Output the [X, Y] coordinate of the center of the cell containing the given text.  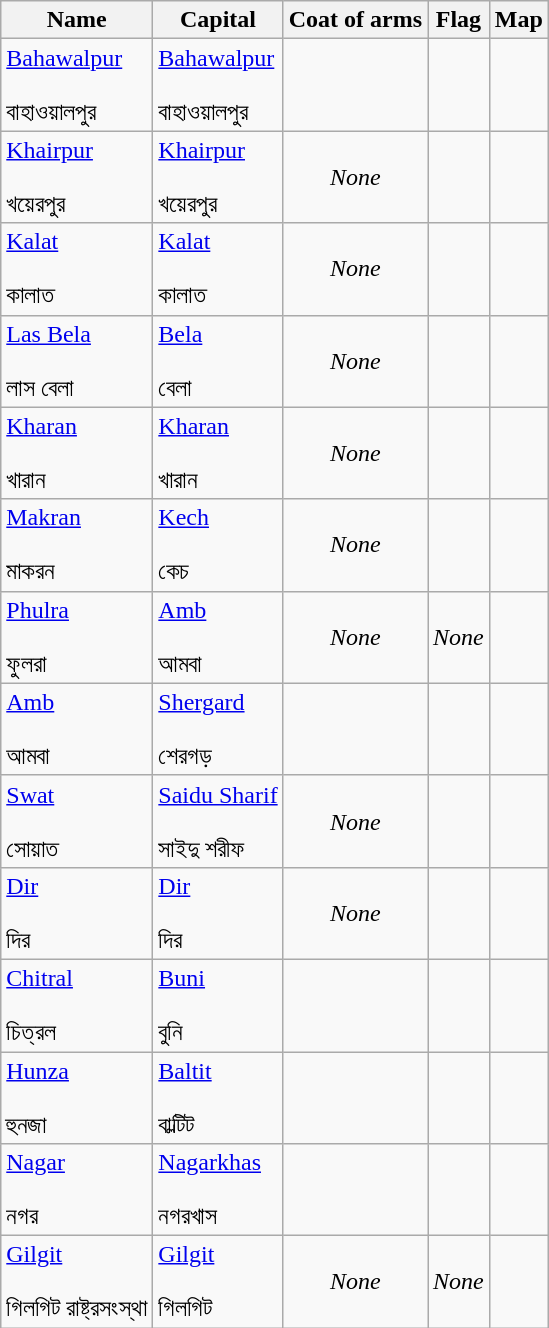
Name [77, 20]
Belaবেলা [218, 361]
Makranমাকরন [77, 545]
Nagarkhasনগরখাস [218, 1190]
Chitralচিত্রল [77, 1005]
Las Belaলাস বেলা [77, 361]
Shergardশেরগড় [218, 729]
Phulraফুলরা [77, 637]
Coat of arms [355, 20]
Nagarনগর [77, 1190]
Buniবুনি [218, 1005]
Gilgitগিলগিট রাষ্ট্রসংস্থা [77, 1282]
Kechকেচ [218, 545]
Hunzaহুনজা [77, 1098]
Swatসোয়াত [77, 821]
Capital [218, 20]
Saidu Sharifসাইদু শরীফ [218, 821]
Baltitবাল্টিট [218, 1098]
Flag [459, 20]
Map [518, 20]
Gilgitগিলগিট [218, 1282]
